Extract the (x, y) coordinate from the center of the cell holding the provided text.  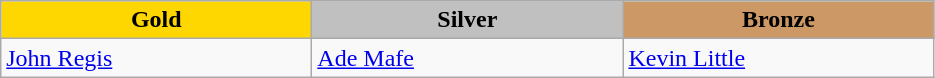
Ade Mafe (468, 58)
John Regis (156, 58)
Gold (156, 20)
Silver (468, 20)
Bronze (778, 20)
Kevin Little (778, 58)
